Provide the [x, y] coordinate of the cell's center where the given text is located.  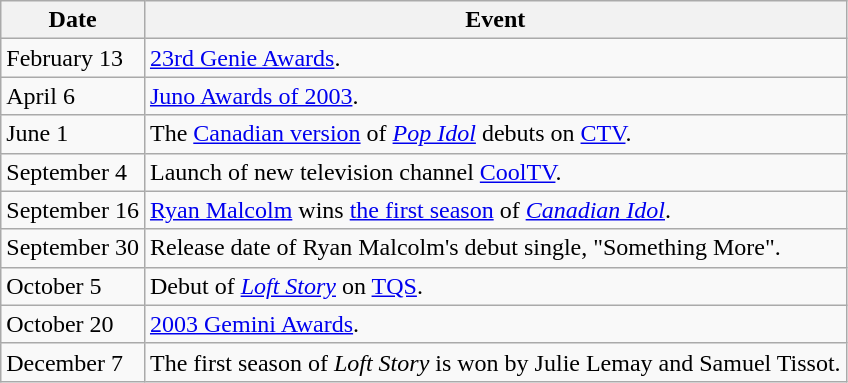
2003 Gemini Awards. [495, 324]
The first season of Loft Story is won by Julie Lemay and Samuel Tissot. [495, 362]
Launch of new television channel CoolTV. [495, 172]
Release date of Ryan Malcolm's debut single, "Something More". [495, 248]
October 5 [73, 286]
June 1 [73, 134]
December 7 [73, 362]
September 16 [73, 210]
23rd Genie Awards. [495, 58]
The Canadian version of Pop Idol debuts on CTV. [495, 134]
September 30 [73, 248]
Ryan Malcolm wins the first season of Canadian Idol. [495, 210]
Juno Awards of 2003. [495, 96]
February 13 [73, 58]
September 4 [73, 172]
Date [73, 20]
April 6 [73, 96]
Event [495, 20]
October 20 [73, 324]
Debut of Loft Story on TQS. [495, 286]
